Provide the (X, Y) coordinate of the cell's center where the given text is located.  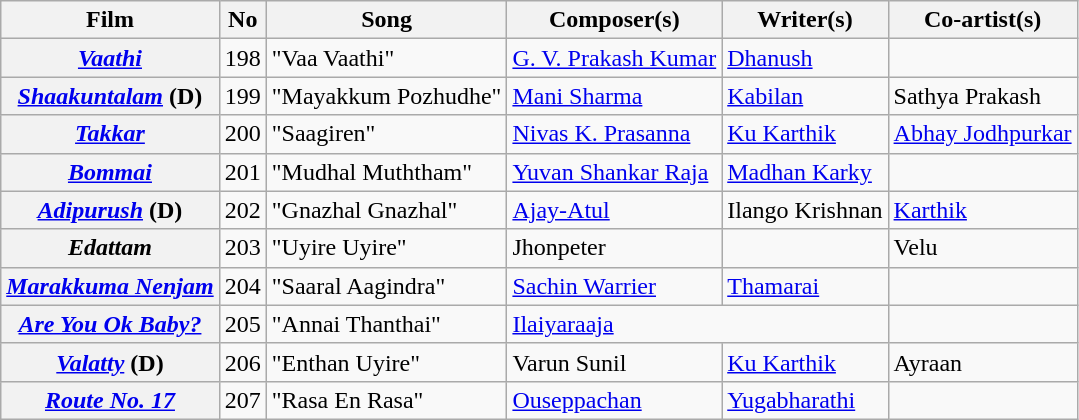
"Annai Thanthai" (386, 324)
204 (242, 286)
Jhonpeter (614, 248)
Adipurush (D) (110, 210)
200 (242, 134)
Bommai (110, 172)
Co-artist(s) (982, 20)
Ilaiyaraaja (698, 324)
Song (386, 20)
205 (242, 324)
Are You Ok Baby? (110, 324)
Takkar (110, 134)
206 (242, 362)
Route No. 17 (110, 400)
"Mayakkum Pozhudhe" (386, 96)
198 (242, 58)
Madhan Karky (805, 172)
"Enthan Uyire" (386, 362)
Abhay Jodhpurkar (982, 134)
Varun Sunil (614, 362)
Ouseppachan (614, 400)
Shaakuntalam (D) (110, 96)
Dhanush (805, 58)
Ayraan (982, 362)
Yuvan Shankar Raja (614, 172)
Velu (982, 248)
Mani Sharma (614, 96)
Sachin Warrier (614, 286)
Kabilan (805, 96)
Edattam (110, 248)
203 (242, 248)
No (242, 20)
Marakkuma Nenjam (110, 286)
"Saagiren" (386, 134)
Yugabharathi (805, 400)
"Uyire Uyire" (386, 248)
Karthik (982, 210)
Composer(s) (614, 20)
199 (242, 96)
G. V. Prakash Kumar (614, 58)
Ajay-Atul (614, 210)
"Gnazhal Gnazhal" (386, 210)
"Saaral Aagindra" (386, 286)
Thamarai (805, 286)
202 (242, 210)
201 (242, 172)
Ilango Krishnan (805, 210)
Vaathi (110, 58)
Nivas K. Prasanna (614, 134)
Film (110, 20)
Sathya Prakash (982, 96)
Writer(s) (805, 20)
"Vaa Vaathi" (386, 58)
207 (242, 400)
Valatty (D) (110, 362)
"Rasa En Rasa" (386, 400)
"Mudhal Muththam" (386, 172)
